Determine the (x, y) coordinate at the center of the cell enclosing the given text.  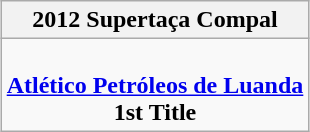
Atlético Petróleos de Luanda1st Title (155, 85)
2012 Supertaça Compal (155, 20)
